Search for the cell housing the specified text and yield its [X, Y] center coordinate. 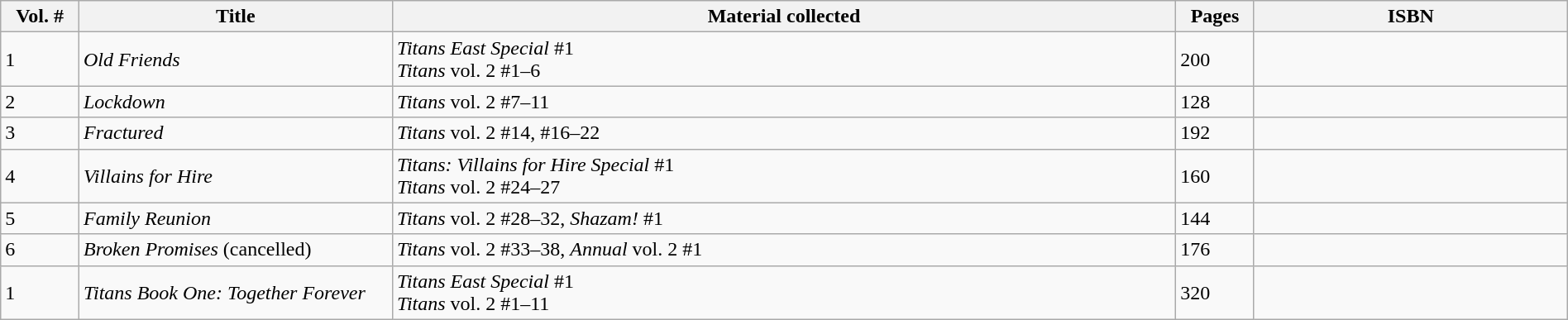
Titans vol. 2 #7–11 [784, 102]
160 [1216, 175]
Fractured [235, 133]
Vol. # [40, 17]
144 [1216, 218]
128 [1216, 102]
Titans vol. 2 #14, #16–22 [784, 133]
320 [1216, 293]
Titans East Special #1Titans vol. 2 #1–6 [784, 60]
Pages [1216, 17]
Titans vol. 2 #28–32, Shazam! #1 [784, 218]
Titans: Villains for Hire Special #1Titans vol. 2 #24–27 [784, 175]
6 [40, 250]
2 [40, 102]
192 [1216, 133]
Villains for Hire [235, 175]
Family Reunion [235, 218]
ISBN [1411, 17]
5 [40, 218]
Title [235, 17]
Titans vol. 2 #33–38, Annual vol. 2 #1 [784, 250]
176 [1216, 250]
Old Friends [235, 60]
3 [40, 133]
200 [1216, 60]
4 [40, 175]
Broken Promises (cancelled) [235, 250]
Titans East Special #1Titans vol. 2 #1–11 [784, 293]
Lockdown [235, 102]
Titans Book One: Together Forever [235, 293]
Material collected [784, 17]
